Output the [X, Y] coordinate of the center of the cell containing the given text.  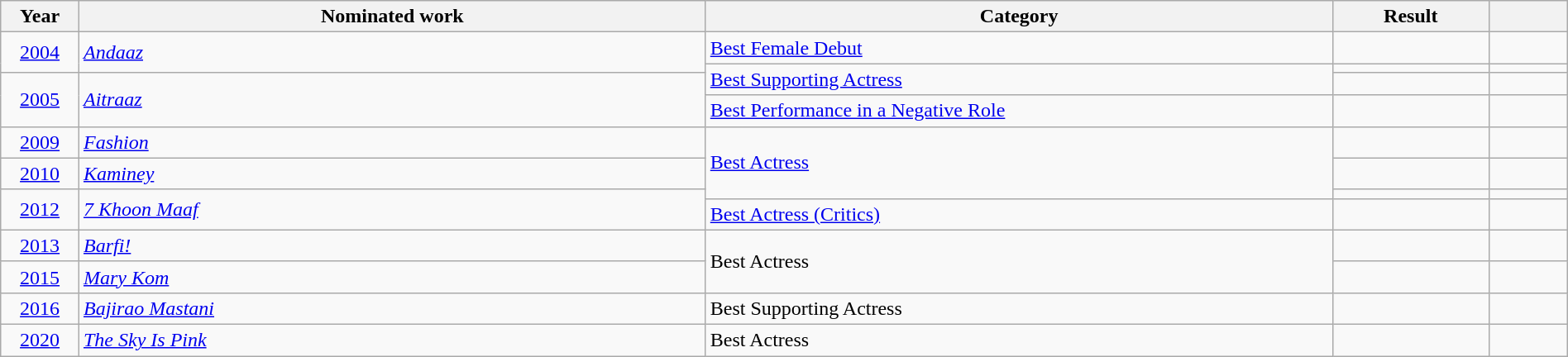
Category [1019, 17]
Andaaz [392, 53]
Best Performance in a Negative Role [1019, 111]
Barfi! [392, 245]
2005 [40, 99]
7 Khoon Maaf [392, 210]
Kaminey [392, 174]
2010 [40, 174]
2013 [40, 245]
Result [1411, 17]
Mary Kom [392, 277]
Bajirao Mastani [392, 308]
2020 [40, 340]
2012 [40, 210]
Aitraaz [392, 99]
Best Actress (Critics) [1019, 214]
Fashion [392, 142]
The Sky Is Pink [392, 340]
2016 [40, 308]
2004 [40, 53]
2015 [40, 277]
Best Female Debut [1019, 48]
Nominated work [392, 17]
Year [40, 17]
2009 [40, 142]
